Capture the cell that displays the provided text and extract its [X, Y] central coordinate. 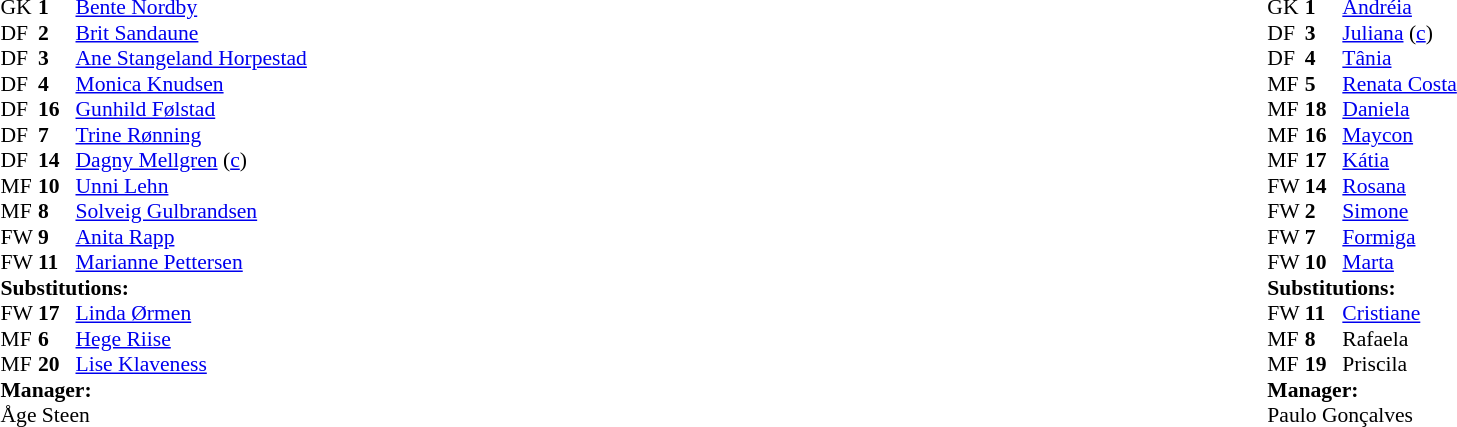
5 [1324, 84]
Lise Klaveness [192, 365]
Hege Riise [192, 339]
19 [1324, 365]
Manager: [153, 390]
6 [57, 339]
Linda Ørmen [192, 313]
Marianne Pettersen [192, 263]
Unni Lehn [192, 186]
Anita Rapp [192, 237]
Gunhild Følstad [192, 109]
20 [57, 365]
Monica Knudsen [192, 84]
Dagny Mellgren (c) [192, 161]
9 [57, 237]
Ane Stangeland Horpestad [192, 59]
18 [1324, 109]
Substitutions: [153, 288]
Solveig Gulbrandsen [192, 211]
Trine Rønning [192, 135]
Brit Sandaune [192, 33]
